Identify which cell holds the provided text, then report its [X, Y] central coordinate. 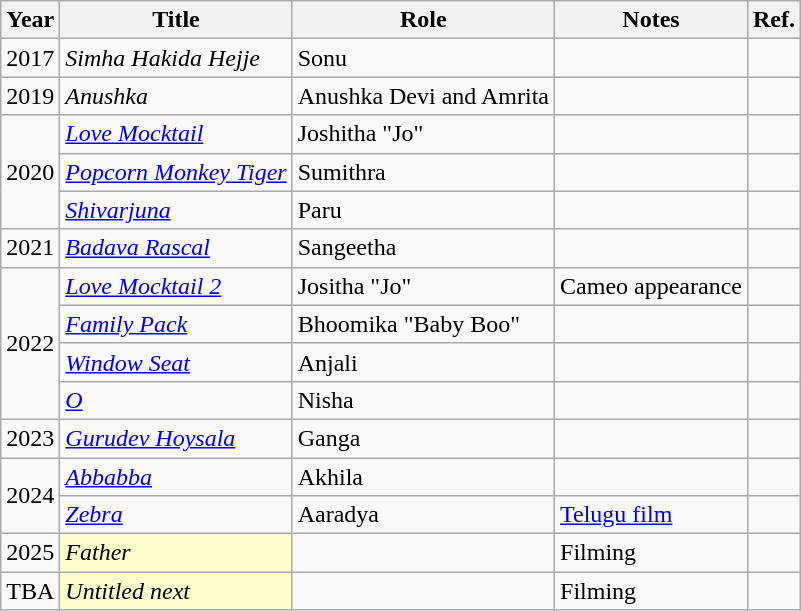
Family Pack [176, 324]
O [176, 400]
Paru [423, 210]
Window Seat [176, 362]
Sonu [423, 58]
Anushka Devi and Amrita [423, 96]
Anushka [176, 96]
Joshitha "Jo" [423, 134]
Zebra [176, 515]
Love Mocktail [176, 134]
Sumithra [423, 172]
Year [30, 20]
Aaradya [423, 515]
Jositha "Jo" [423, 286]
2022 [30, 343]
Badava Rascal [176, 248]
2025 [30, 553]
2019 [30, 96]
Popcorn Monkey Tiger [176, 172]
Gurudev Hoysala [176, 438]
Ganga [423, 438]
Abbabba [176, 477]
Untitled next [176, 591]
Title [176, 20]
Love Mocktail 2 [176, 286]
2024 [30, 496]
2023 [30, 438]
Sangeetha [423, 248]
Nisha [423, 400]
Cameo appearance [652, 286]
Bhoomika "Baby Boo" [423, 324]
Father [176, 553]
Anjali [423, 362]
Telugu film [652, 515]
2017 [30, 58]
Simha Hakida Hejje [176, 58]
TBA [30, 591]
2021 [30, 248]
Notes [652, 20]
Role [423, 20]
Shivarjuna [176, 210]
Akhila [423, 477]
Ref. [774, 20]
2020 [30, 172]
